Output the [x, y] coordinate of the center of the cell containing the given text.  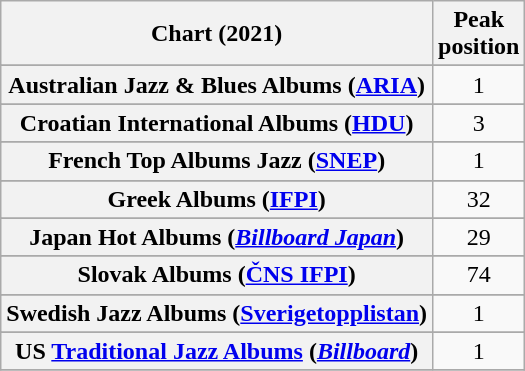
Swedish Jazz Albums (Sverigetopplistan) [217, 313]
French Top Albums Jazz (SNEP) [217, 161]
US Traditional Jazz Albums (Billboard) [217, 351]
74 [479, 275]
3 [479, 123]
Japan Hot Albums (Billboard Japan) [217, 237]
32 [479, 199]
Chart (2021) [217, 34]
Slovak Albums (ČNS IFPI) [217, 275]
Peakposition [479, 34]
29 [479, 237]
Australian Jazz & Blues Albums (ARIA) [217, 85]
Croatian International Albums (HDU) [217, 123]
Greek Albums (IFPI) [217, 199]
